Detect which cell encompasses the target text, then output its (x, y) center coordinate. 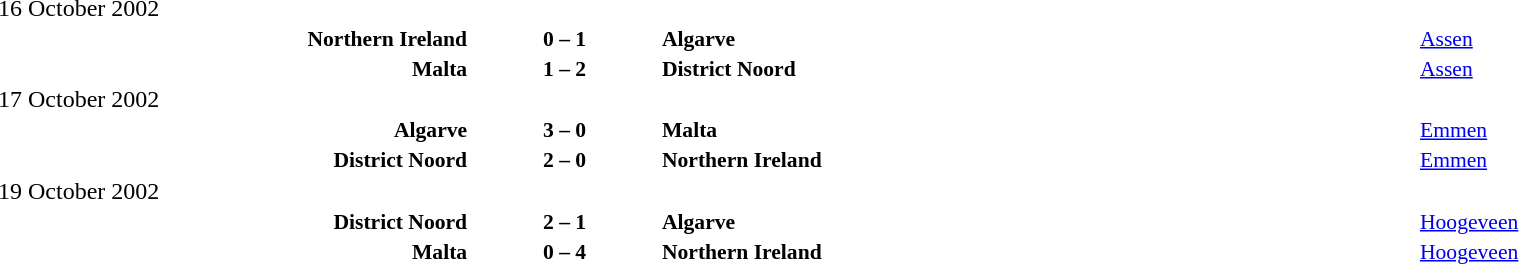
Malta (1038, 130)
2 – 0 (564, 160)
2 – 1 (564, 222)
0 – 1 (564, 38)
3 – 0 (564, 130)
District Noord (1038, 68)
Northern Ireland (1038, 160)
1 – 2 (564, 68)
